Provide the (X, Y) coordinate of the cell's center where the given text is located.  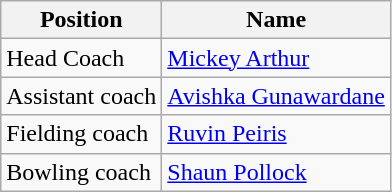
Name (276, 20)
Assistant coach (82, 96)
Position (82, 20)
Avishka Gunawardane (276, 96)
Fielding coach (82, 134)
Mickey Arthur (276, 58)
Shaun Pollock (276, 172)
Ruvin Peiris (276, 134)
Head Coach (82, 58)
Bowling coach (82, 172)
